Pinpoint the cell where the given text exists, returning its [x, y] midpoint coordinate. 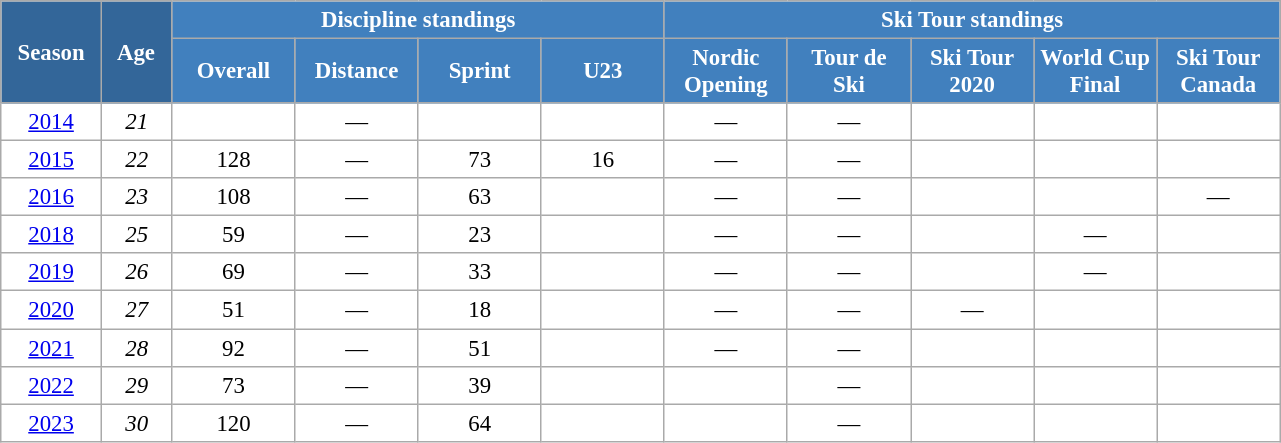
Tour deSki [848, 72]
108 [234, 197]
59 [234, 235]
29 [136, 385]
2023 [52, 423]
Ski Tour standings [972, 20]
2020 [52, 310]
26 [136, 273]
Season [52, 52]
2019 [52, 273]
33 [480, 273]
2015 [52, 160]
U23 [602, 72]
Overall [234, 72]
Discipline standings [418, 20]
28 [136, 348]
92 [234, 348]
Ski Tour2020 [972, 72]
Age [136, 52]
63 [480, 197]
64 [480, 423]
Distance [356, 72]
128 [234, 160]
2018 [52, 235]
World CupFinal [1096, 72]
Ski TourCanada [1218, 72]
22 [136, 160]
2014 [52, 122]
30 [136, 423]
69 [234, 273]
25 [136, 235]
18 [480, 310]
2021 [52, 348]
120 [234, 423]
16 [602, 160]
Sprint [480, 72]
2022 [52, 385]
NordicOpening [726, 72]
27 [136, 310]
2016 [52, 197]
21 [136, 122]
39 [480, 385]
